Return (X, Y) of the center of cell containing provided text 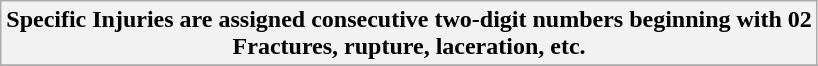
Specific Injuries are assigned consecutive two-digit numbers beginning with 02Fractures, rupture, laceration, etc. (410, 34)
